Provide the (x, y) coordinate of the cell's center where the given text is located.  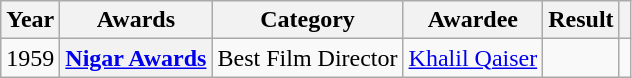
Awardee (473, 20)
Best Film Director (308, 58)
Result (581, 20)
Nigar Awards (136, 58)
1959 (30, 58)
Awards (136, 20)
Year (30, 20)
Khalil Qaiser (473, 58)
Category (308, 20)
